Extract the [X, Y] coordinate from the center of the cell holding the provided text.  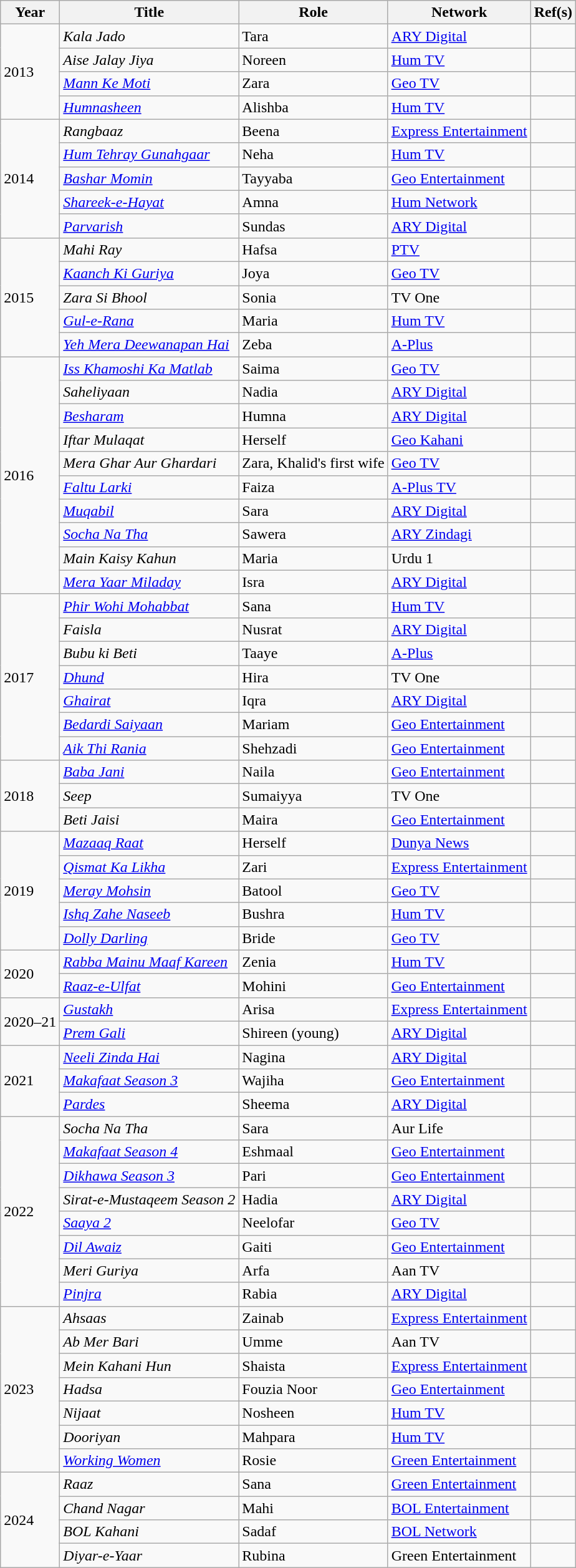
Saima [313, 369]
2014 [30, 178]
Dolly Darling [150, 938]
Zainab [313, 1318]
Yeh Mera Deewanapan Hai [150, 345]
Role [313, 12]
Bedardi Saiyaan [150, 725]
Batool [313, 891]
Main Kaisy Kahun [150, 558]
Nosheen [313, 1413]
Aik Thi Rania [150, 748]
Shareek-e-Hayat [150, 202]
Pinjra [150, 1294]
Pardes [150, 1105]
BOL Kahani [150, 1532]
Tara [313, 36]
Dil Awaiz [150, 1247]
Hum Network [459, 202]
Zenia [313, 962]
Neeli Zinda Hai [150, 1057]
Nadia [313, 392]
Sheema [313, 1105]
Gustakh [150, 1009]
Hadsa [150, 1389]
2024 [30, 1520]
Rabba Mainu Maaf Kareen [150, 962]
Isra [313, 582]
Geo Kahani [459, 440]
Zari [313, 867]
Hum Tehray Gunahgaar [150, 155]
Title [150, 12]
2021 [30, 1081]
Mahi [313, 1508]
Gul-e-Rana [150, 321]
Mein Kahani Hun [150, 1365]
Working Women [150, 1461]
Aise Jalay Jiya [150, 60]
Rosie [313, 1461]
Naila [313, 772]
Faisla [150, 629]
Umme [313, 1342]
Baba Jani [150, 772]
Dunya News [459, 843]
BOL Entertainment [459, 1508]
Makafaat Season 4 [150, 1152]
Nusrat [313, 629]
Muqabil [150, 511]
Wajiha [313, 1081]
Chand Nagar [150, 1508]
Zara [313, 84]
Noreen [313, 60]
Prem Gali [150, 1033]
Mazaaq Raat [150, 843]
Saheliyaan [150, 392]
Mera Yaar Miladay [150, 582]
Qismat Ka Likha [150, 867]
2020–21 [30, 1021]
Sundas [313, 226]
Makafaat Season 3 [150, 1081]
Ref(s) [553, 12]
Parvarish [150, 226]
Sadaf [313, 1532]
Phir Wohi Mohabbat [150, 606]
Zeba [313, 345]
Mariam [313, 725]
Nagina [313, 1057]
Kaanch Ki Guriya [150, 273]
Mann Ke Moti [150, 84]
Mahi Ray [150, 249]
Raaz [150, 1484]
2018 [30, 796]
Arfa [313, 1270]
Bashar Momin [150, 178]
Mahpara [313, 1436]
Sawera [313, 535]
Bride [313, 938]
Tayyaba [313, 178]
2017 [30, 677]
A-Plus TV [459, 487]
Faltu Larki [150, 487]
Ghairat [150, 701]
Mera Ghar Aur Ghardari [150, 463]
Sonia [313, 298]
Ab Mer Bari [150, 1342]
Sumaiyya [313, 796]
Shehzadi [313, 748]
Urdu 1 [459, 558]
Dikhawa Season 3 [150, 1176]
Alishba [313, 107]
Shaista [313, 1365]
PTV [459, 249]
Network [459, 12]
Sirat-e-Mustaqeem Season 2 [150, 1199]
Meri Guriya [150, 1270]
Zara Si Bhool [150, 298]
Iss Khamoshi Ka Matlab [150, 369]
Raaz-e-Ulfat [150, 985]
2013 [30, 72]
Neha [313, 155]
Faiza [313, 487]
Mohini [313, 985]
Bushra [313, 914]
2019 [30, 891]
Rangbaaz [150, 131]
Gaiti [313, 1247]
Year [30, 12]
Beti Jaisi [150, 820]
Zara, Khalid's first wife [313, 463]
Seep [150, 796]
Neelofar [313, 1223]
Joya [313, 273]
Rabia [313, 1294]
Dhund [150, 677]
2023 [30, 1389]
Iqra [313, 701]
Kala Jado [150, 36]
Amna [313, 202]
Bubu ki Beti [150, 653]
Eshmaal [313, 1152]
Arisa [313, 1009]
Dooriyan [150, 1436]
Fouzia Noor [313, 1389]
2020 [30, 974]
ARY Zindagi [459, 535]
Humnasheen [150, 107]
2016 [30, 475]
Saaya 2 [150, 1223]
Ahsaas [150, 1318]
Hafsa [313, 249]
Maira [313, 820]
Nijaat [150, 1413]
Pari [313, 1176]
Taaye [313, 653]
Meray Mohsin [150, 891]
Shireen (young) [313, 1033]
Hira [313, 677]
2015 [30, 297]
2022 [30, 1211]
Besharam [150, 416]
Hadia [313, 1199]
Ishq Zahe Naseeb [150, 914]
Rubina [313, 1556]
Aur Life [459, 1128]
Humna [313, 416]
Iftar Mulaqat [150, 440]
Diyar-e-Yaar [150, 1556]
BOL Network [459, 1532]
Beena [313, 131]
